Provide the (X, Y) coordinate of the cell's center where the given text is located.  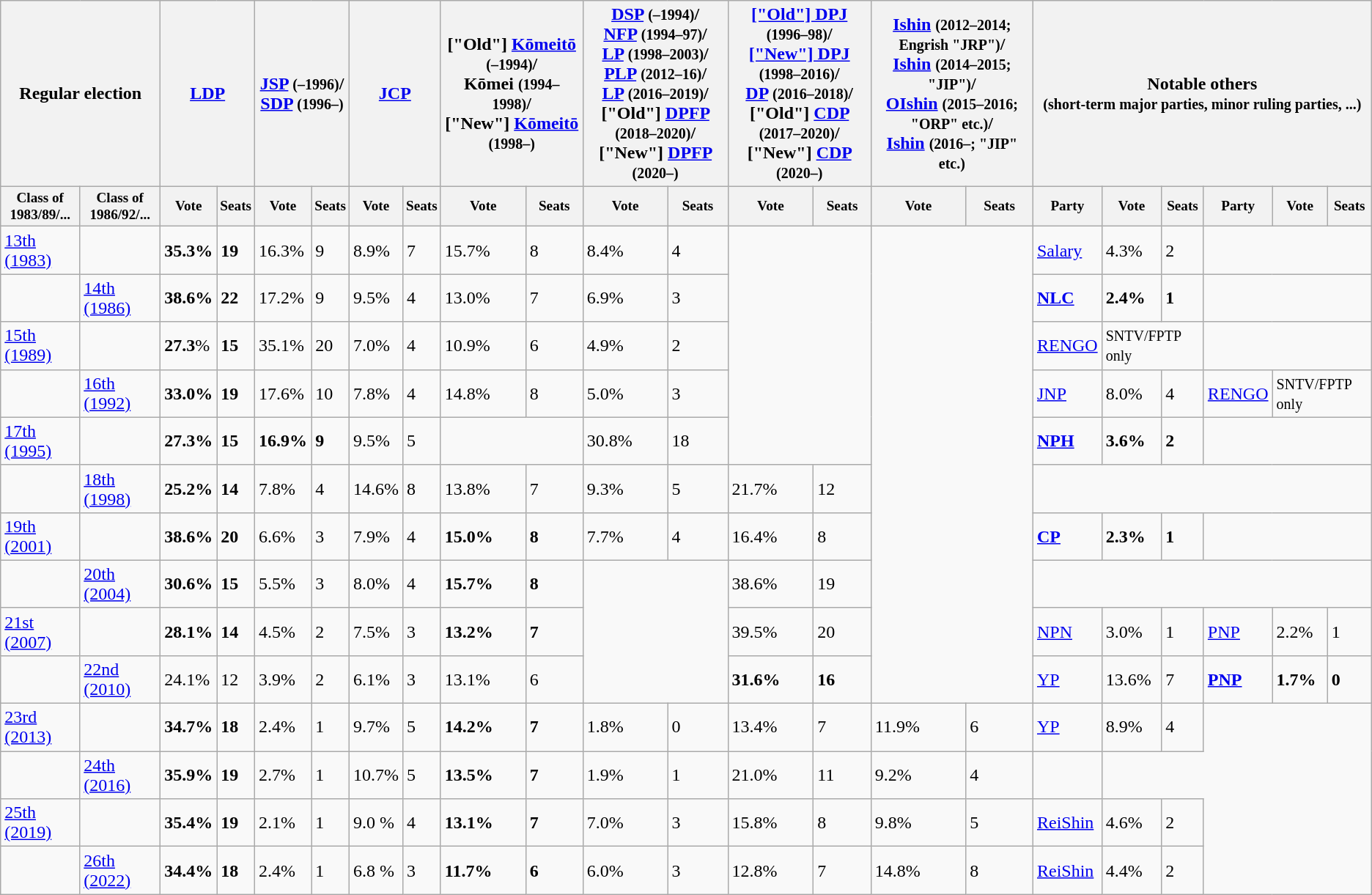
30.6% (189, 583)
14th (1986) (120, 298)
6.1% (375, 680)
2.7% (283, 776)
13.5% (483, 776)
16.3% (283, 251)
2.3% (1132, 537)
7.7% (625, 537)
13.8% (483, 488)
Ishin (2012–2014; Engrish "JRP")/Ishin (2014–2015; "JIP")/OIshin (2015–2016; "ORP" etc.)/Ishin (2016–; "JIP" etc.) (951, 94)
10 (331, 393)
16 (842, 680)
21.7% (771, 488)
JNP (1067, 393)
34.7% (189, 727)
11.9% (918, 727)
11 (842, 776)
20th (2004) (120, 583)
12.8% (771, 871)
26th (2022) (120, 871)
23rd (2013) (40, 727)
NPH (1067, 441)
5.5% (283, 583)
13th (1983) (40, 251)
13.4% (771, 727)
15.0% (483, 537)
7.9% (375, 537)
17.2% (283, 298)
6.8 % (375, 871)
13.0% (483, 298)
8.4% (625, 251)
30.8% (625, 441)
11.7% (483, 871)
35.9% (189, 776)
1.7% (1300, 680)
6.9% (625, 298)
DSP (–1994)/NFP (1994–97)/LP (1998–2003)/PLP (2012–16)/LP (2016–2019)/["Old"] DPFP (2018–2020)/["New"] DPFP (2020–) (655, 94)
["Old"] DPJ (1996–98)/["New"] DPJ (1998–2016)/DP (2016–2018)/["Old"] CDP (2017–2020)/["New"] CDP (2020–) (799, 94)
4.9% (625, 346)
JSP (–1996)/SDP (1996–) (302, 94)
9.2% (918, 776)
10.9% (483, 346)
Class of1986/92/... (120, 207)
["Old"] Kōmeitō (–1994)/Kōmei (1994–1998)/["New"] Kōmeitō (1998–) (512, 94)
14.2% (483, 727)
9.3% (625, 488)
15.8% (771, 822)
6.6% (283, 537)
33.0% (189, 393)
2.1% (283, 822)
13.2% (483, 632)
Notable others(short-term major parties, minor ruling parties, ...) (1202, 94)
4.3% (1132, 251)
Class of1983/89/... (40, 207)
22 (236, 298)
2.2% (1300, 632)
3.6% (1132, 441)
5.0% (625, 393)
1.8% (625, 727)
4.4% (1132, 871)
15th (1989) (40, 346)
10.7% (375, 776)
9.8% (918, 822)
3.9% (283, 680)
18th (1998) (120, 488)
17.6% (283, 393)
25.2% (189, 488)
4.5% (283, 632)
LDP (208, 94)
21.0% (771, 776)
25th (2019) (40, 822)
NPN (1067, 632)
35.1% (283, 346)
7.5% (375, 632)
22nd (2010) (120, 680)
28.1% (189, 632)
13.6% (1132, 680)
21st (2007) (40, 632)
NLC (1067, 298)
CP (1067, 537)
19th (2001) (40, 537)
9.0 % (375, 822)
35.3% (189, 251)
16th (1992) (120, 393)
34.4% (189, 871)
4.6% (1132, 822)
9.7% (375, 727)
6.0% (625, 871)
Regular election (81, 94)
3.0% (1132, 632)
16.4% (771, 537)
35.4% (189, 822)
24.1% (189, 680)
31.6% (771, 680)
14.6% (375, 488)
39.5% (771, 632)
17th (1995) (40, 441)
Salary (1067, 251)
1.9% (625, 776)
24th (2016) (120, 776)
JCP (394, 94)
16.9% (283, 441)
